From the cell containing the given text, extract its center point as (x, y) coordinate. 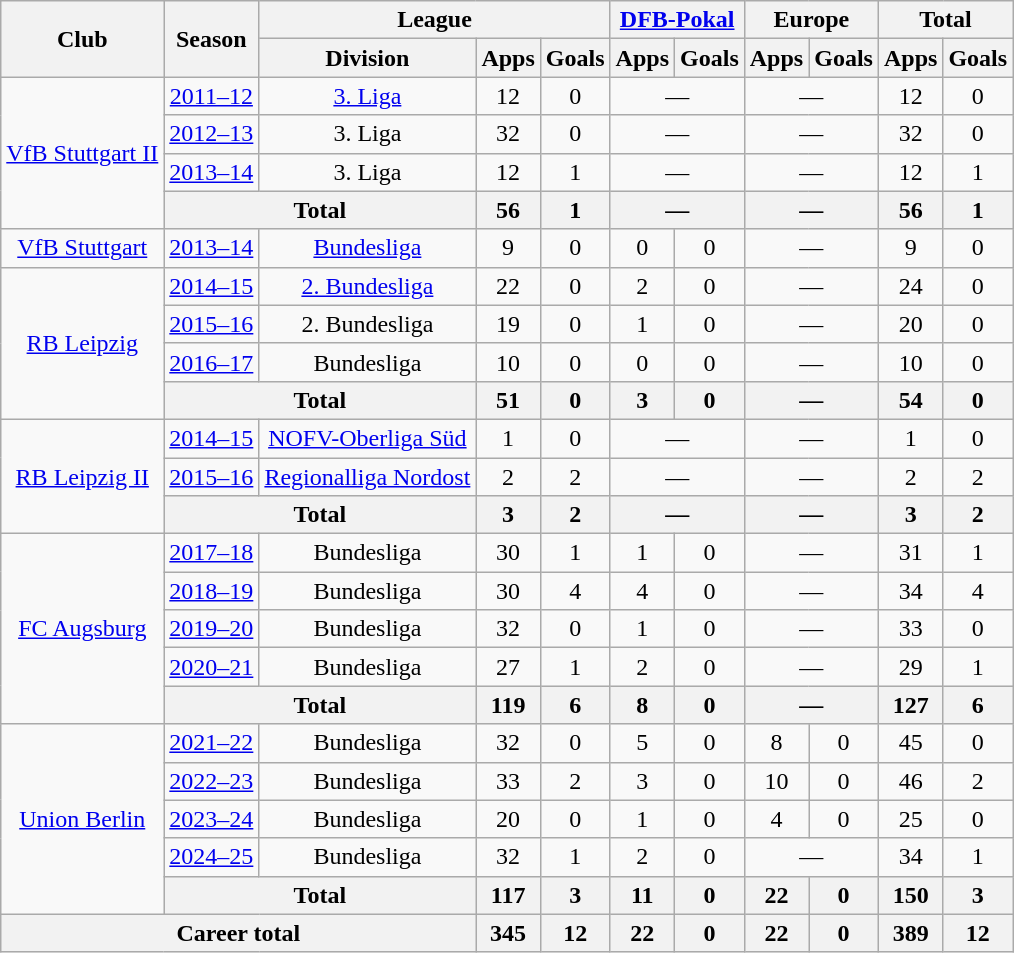
FC Augsburg (82, 629)
127 (910, 705)
119 (508, 705)
29 (910, 667)
2018–19 (212, 591)
25 (910, 819)
19 (508, 324)
Career total (238, 933)
46 (910, 781)
2011–12 (212, 96)
27 (508, 667)
2019–20 (212, 629)
Regionalliga Nordost (368, 477)
League (434, 20)
Season (212, 39)
DFB-Pokal (677, 20)
389 (910, 933)
150 (910, 895)
54 (910, 400)
VfB Stuttgart II (82, 153)
117 (508, 895)
345 (508, 933)
Union Berlin (82, 819)
2021–22 (212, 743)
Club (82, 39)
RB Leipzig (82, 343)
31 (910, 553)
45 (910, 743)
2023–24 (212, 819)
11 (642, 895)
NOFV-Oberliga Süd (368, 438)
Europe (811, 20)
2022–23 (212, 781)
2017–18 (212, 553)
VfB Stuttgart (82, 248)
RB Leipzig II (82, 476)
24 (910, 286)
2020–21 (212, 667)
2024–25 (212, 857)
51 (508, 400)
Division (368, 58)
2012–13 (212, 134)
2016–17 (212, 362)
5 (642, 743)
